Output the (X, Y) coordinate of the center of the cell containing the given text.  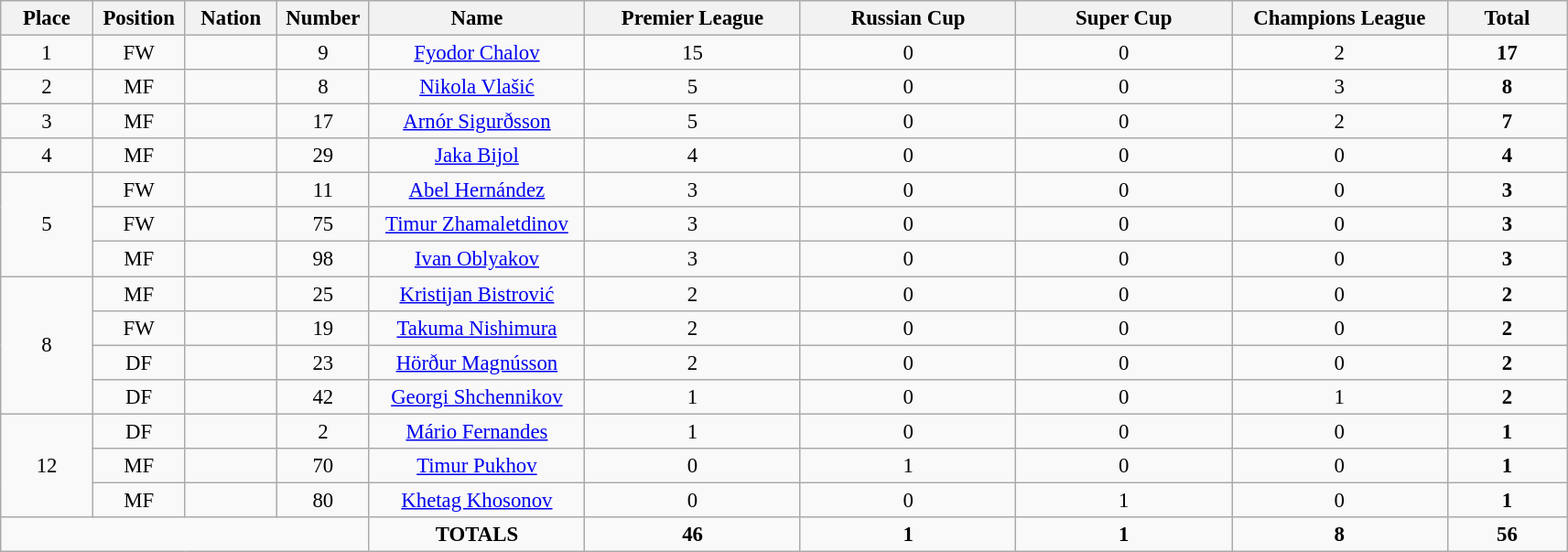
Kristijan Bistrović (477, 294)
9 (324, 53)
Fyodor Chalov (477, 53)
Khetag Khosonov (477, 500)
Ivan Oblyakov (477, 259)
Premier League (693, 18)
Arnór Sigurðsson (477, 122)
Nikola Vlašić (477, 87)
7 (1507, 122)
75 (324, 224)
Takuma Nishimura (477, 328)
29 (324, 156)
98 (324, 259)
Total (1507, 18)
56 (1507, 535)
19 (324, 328)
Russian Cup (908, 18)
Jaka Bijol (477, 156)
46 (693, 535)
80 (324, 500)
Champions League (1340, 18)
Number (324, 18)
12 (48, 465)
TOTALS (477, 535)
Hörður Magnússon (477, 363)
70 (324, 466)
Abel Hernández (477, 190)
Name (477, 18)
Timur Zhamaletdinov (477, 224)
11 (324, 190)
Mário Fernandes (477, 431)
15 (693, 53)
Place (48, 18)
42 (324, 396)
Timur Pukhov (477, 466)
23 (324, 363)
Position (139, 18)
25 (324, 294)
Georgi Shchennikov (477, 396)
Super Cup (1124, 18)
Nation (231, 18)
